Output the [X, Y] coordinate of the center of the cell containing the given text.  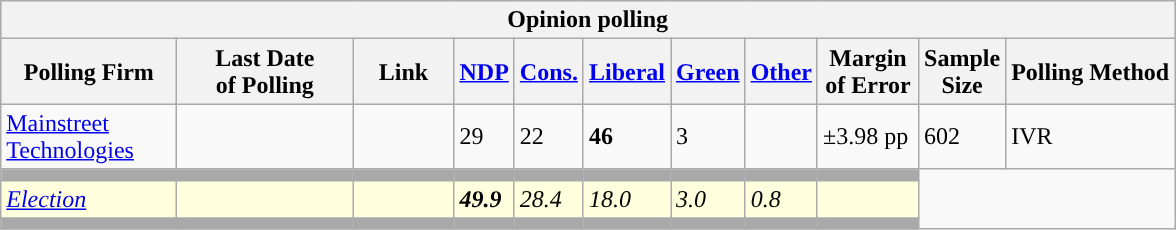
SampleSize [962, 72]
3.0 [708, 199]
Polling Method [1090, 72]
22 [548, 136]
Mainstreet Technologies [89, 136]
29 [484, 136]
Polling Firm [89, 72]
Other [781, 72]
Liberal [626, 72]
Opinion polling [588, 20]
IVR [1090, 136]
46 [626, 136]
Election [89, 199]
NDP [484, 72]
Green [708, 72]
49.9 [484, 199]
Last Dateof Polling [265, 72]
18.0 [626, 199]
±3.98 pp [868, 136]
602 [962, 136]
Cons. [548, 72]
3 [708, 136]
0.8 [781, 199]
Link [404, 72]
Marginof Error [868, 72]
28.4 [548, 199]
